Identify which cell holds the provided text, then report its [X, Y] central coordinate. 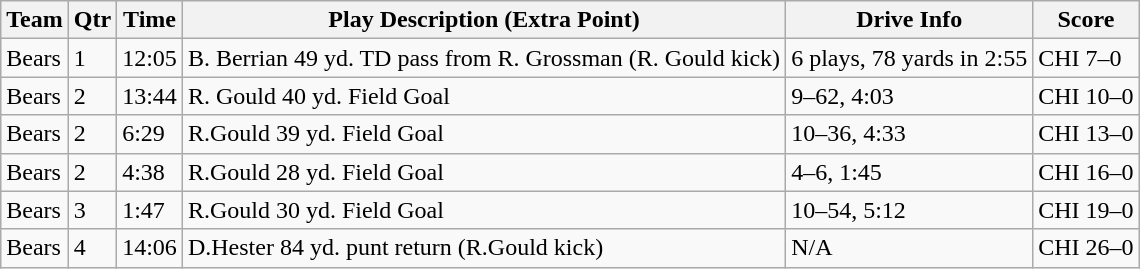
6:29 [150, 134]
13:44 [150, 96]
3 [92, 210]
4 [92, 248]
B. Berrian 49 yd. TD pass from R. Grossman (R. Gould kick) [484, 58]
14:06 [150, 248]
Time [150, 20]
CHI 7–0 [1086, 58]
6 plays, 78 yards in 2:55 [910, 58]
Team [35, 20]
4:38 [150, 172]
Score [1086, 20]
CHI 16–0 [1086, 172]
CHI 13–0 [1086, 134]
N/A [910, 248]
CHI 26–0 [1086, 248]
Qtr [92, 20]
Play Description (Extra Point) [484, 20]
CHI 10–0 [1086, 96]
R.Gould 28 yd. Field Goal [484, 172]
9–62, 4:03 [910, 96]
10–54, 5:12 [910, 210]
1:47 [150, 210]
CHI 19–0 [1086, 210]
D.Hester 84 yd. punt return (R.Gould kick) [484, 248]
10–36, 4:33 [910, 134]
4–6, 1:45 [910, 172]
R. Gould 40 yd. Field Goal [484, 96]
R.Gould 30 yd. Field Goal [484, 210]
1 [92, 58]
R.Gould 39 yd. Field Goal [484, 134]
Drive Info [910, 20]
12:05 [150, 58]
